Provide the (X, Y) coordinate of the cell's center where the given text is located.  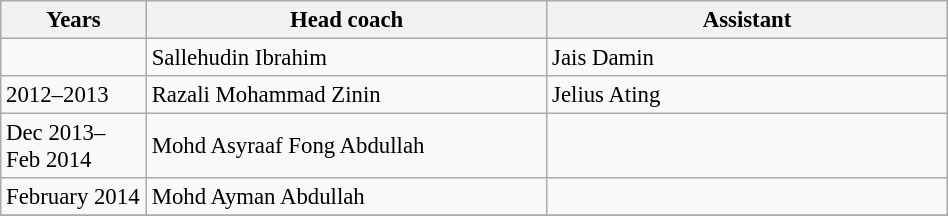
February 2014 (74, 197)
Jelius Ating (747, 95)
Sallehudin Ibrahim (346, 58)
Dec 2013– Feb 2014 (74, 146)
2012–2013 (74, 95)
Years (74, 20)
Mohd Ayman Abdullah (346, 197)
Head coach (346, 20)
Jais Damin (747, 58)
Mohd Asyraaf Fong Abdullah (346, 146)
Razali Mohammad Zinin (346, 95)
Assistant (747, 20)
